Identify which cell holds the provided text, then report its [x, y] central coordinate. 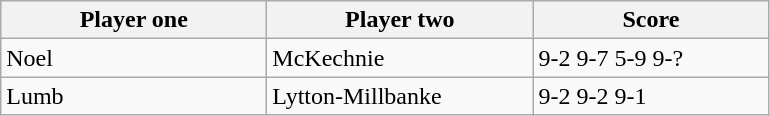
9-2 9-2 9-1 [651, 96]
Player two [400, 20]
Lytton-Millbanke [400, 96]
Noel [134, 58]
Score [651, 20]
9-2 9-7 5-9 9-? [651, 58]
McKechnie [400, 58]
Lumb [134, 96]
Player one [134, 20]
